Search for the cell housing the specified text and yield its (X, Y) center coordinate. 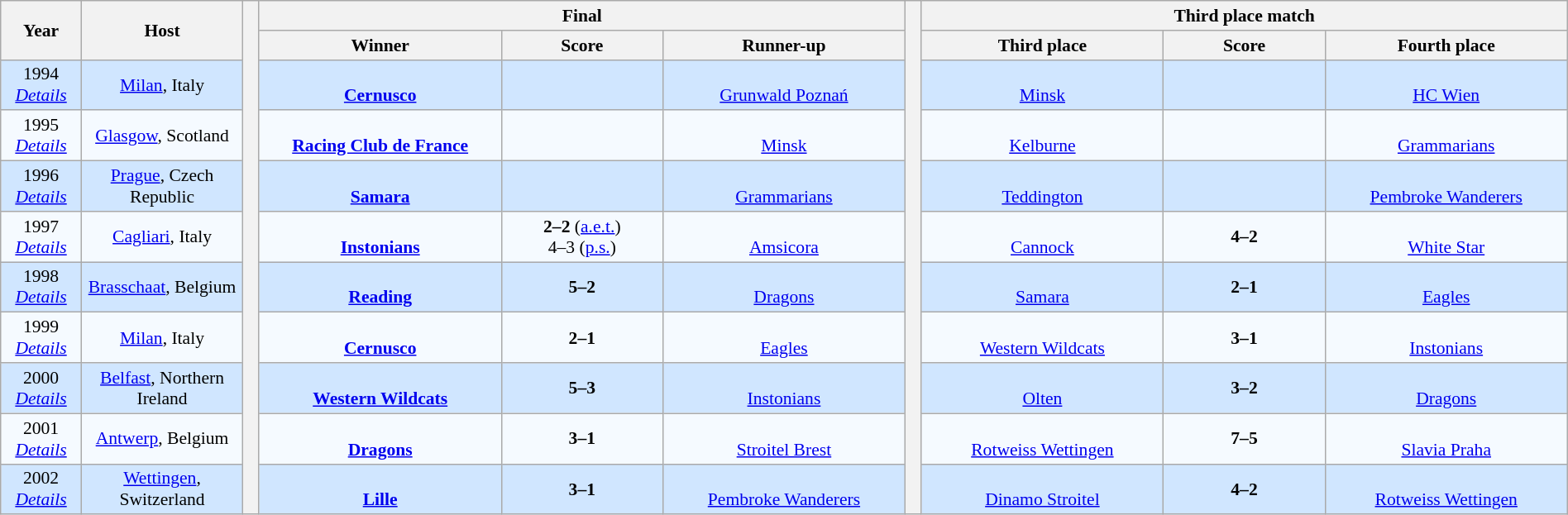
3–2 (1244, 389)
Slavia Praha (1446, 438)
Year (41, 30)
7–5 (1244, 438)
Antwerp, Belgium (162, 438)
Fourth place (1446, 45)
Reading (380, 288)
2002Details (41, 489)
Lille (380, 489)
1999Details (41, 337)
Teddington (1042, 187)
1998Details (41, 288)
Racing Club de France (380, 136)
White Star (1446, 236)
Stroitel Brest (784, 438)
1996Details (41, 187)
1997Details (41, 236)
2000Details (41, 389)
5–3 (582, 389)
2–2 (a.e.t.)4–3 (p.s.) (582, 236)
Host (162, 30)
Final (582, 16)
Kelburne (1042, 136)
Amsicora (784, 236)
Glasgow, Scotland (162, 136)
Olten (1042, 389)
1994Details (41, 84)
2001Details (41, 438)
Belfast, Northern Ireland (162, 389)
HC Wien (1446, 84)
Dinamo Stroitel (1042, 489)
5–2 (582, 288)
Third place match (1244, 16)
Winner (380, 45)
Third place (1042, 45)
Brasschaat, Belgium (162, 288)
Grunwald Poznań (784, 84)
Cagliari, Italy (162, 236)
1995Details (41, 136)
Prague, Czech Republic (162, 187)
Runner-up (784, 45)
Wettingen, Switzerland (162, 489)
Cannock (1042, 236)
